Output the (x, y) coordinate of the center of the cell containing the given text.  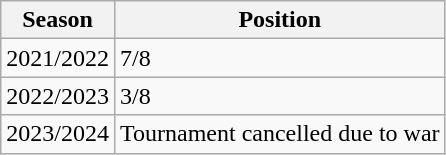
Position (280, 20)
3/8 (280, 96)
7/8 (280, 58)
2022/2023 (58, 96)
2021/2022 (58, 58)
Season (58, 20)
Tournament cancelled due to war (280, 134)
2023/2024 (58, 134)
